Determine the (X, Y) coordinate at the center of the cell enclosing the given text.  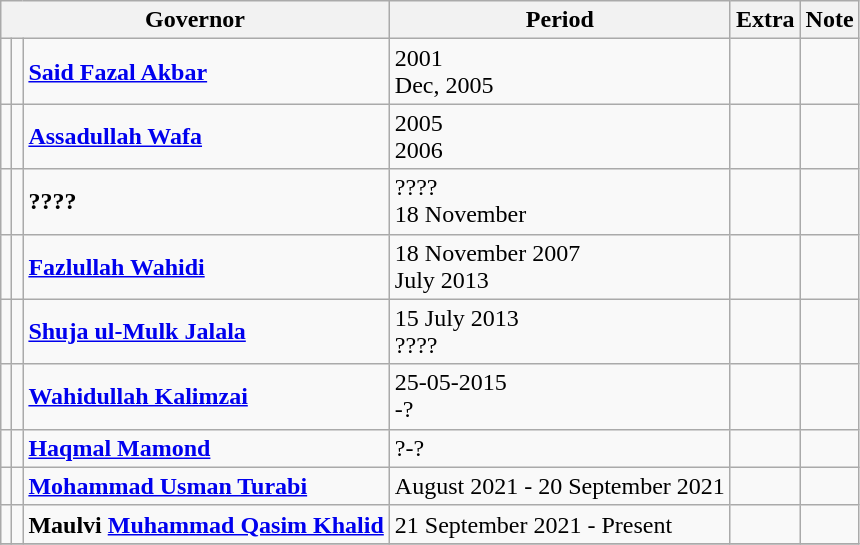
???? (206, 202)
????18 November (560, 202)
21 September 2021 - Present (560, 524)
18 November 2007July 2013 (560, 266)
Assadullah Wafa (206, 136)
Extra (765, 20)
Fazlullah Wahidi (206, 266)
?-? (560, 448)
Note (830, 20)
Mohammad Usman Turabi (206, 486)
Period (560, 20)
Maulvi Muhammad Qasim Khalid (206, 524)
Governor (196, 20)
Wahidullah Kalimzai (206, 396)
Shuja ul-Mulk Jalala (206, 332)
2001Dec, 2005 (560, 72)
15 July 2013???? (560, 332)
August 2021 - 20 September 2021 (560, 486)
25-05-2015 -? (560, 396)
20052006 (560, 136)
Haqmal Mamond (206, 448)
Said Fazal Akbar (206, 72)
